Scan for the cell matching the given text and deliver its (X, Y) coordinate at center. 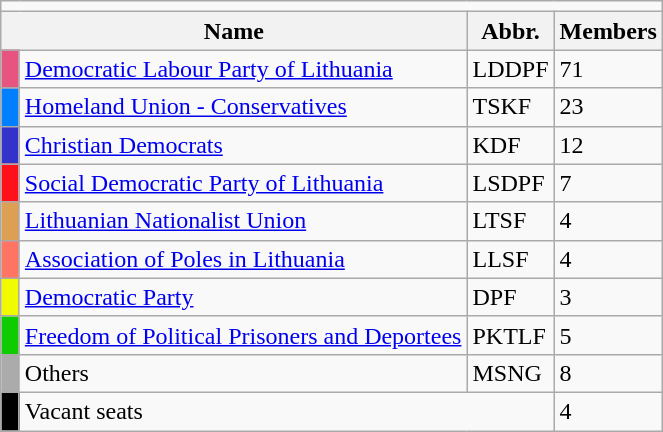
PKTLF (510, 335)
Vacant seats (286, 411)
LDDPF (510, 69)
12 (608, 145)
Association of Poles in Lithuania (243, 259)
Freedom of Political Prisoners and Deportees (243, 335)
DPF (510, 297)
Abbr. (510, 31)
Lithuanian Nationalist Union (243, 221)
Members (608, 31)
LSDPF (510, 183)
23 (608, 107)
5 (608, 335)
TSKF (510, 107)
Others (243, 373)
Social Democratic Party of Lithuania (243, 183)
Homeland Union - Conservatives (243, 107)
Democratic Labour Party of Lithuania (243, 69)
71 (608, 69)
MSNG (510, 373)
Christian Democrats (243, 145)
3 (608, 297)
Name (234, 31)
KDF (510, 145)
7 (608, 183)
LLSF (510, 259)
8 (608, 373)
LTSF (510, 221)
Democratic Party (243, 297)
